For the text-containing cell, return its midpoint in [X, Y] coordinate format. 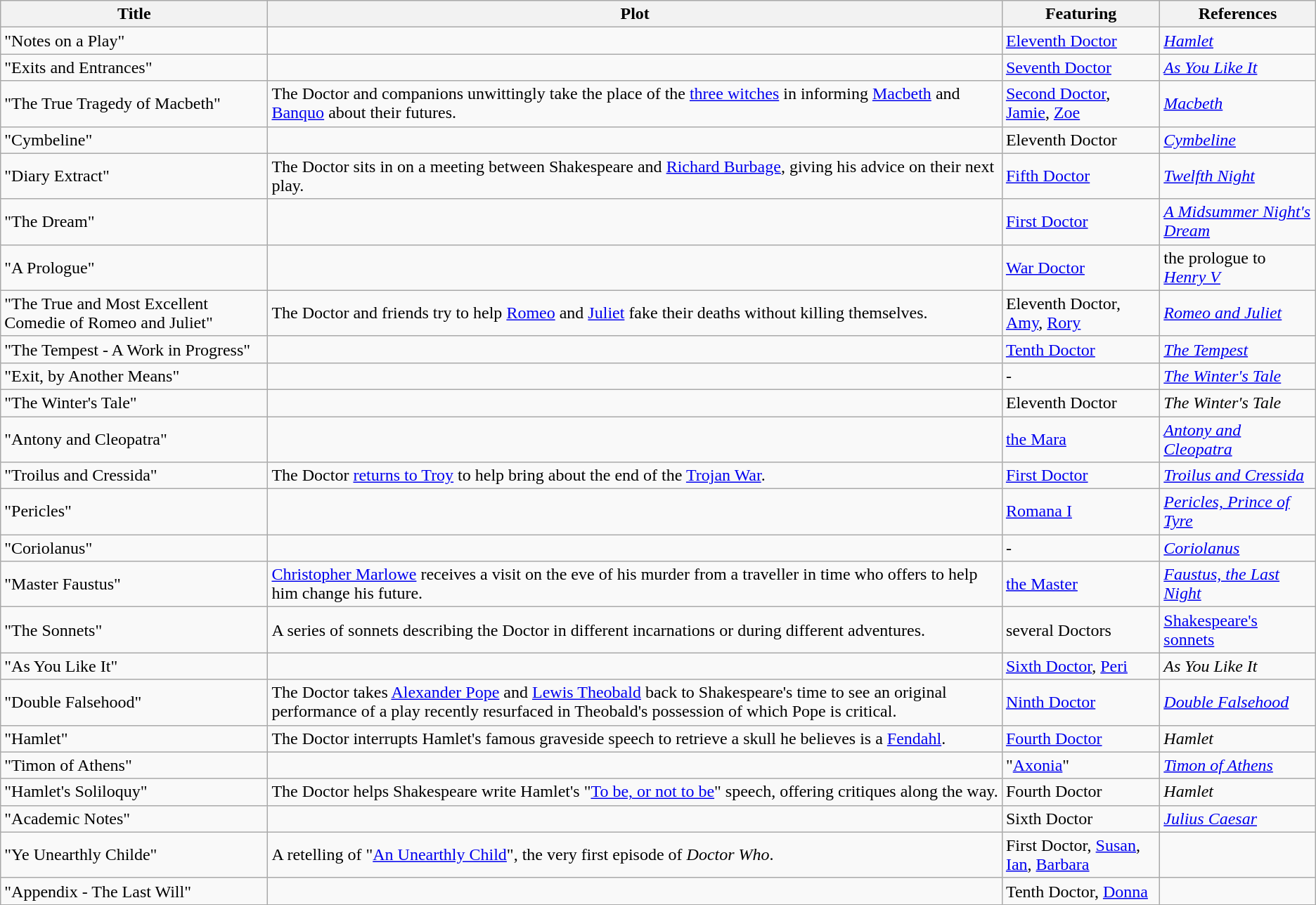
War Doctor [1080, 267]
The Doctor and companions unwittingly take the place of the three witches in informing Macbeth and Banquo about their futures. [635, 104]
"Antony and Cleopatra" [134, 438]
Timon of Athens [1237, 765]
"Notes on a Play" [134, 41]
"Ye Unearthly Childe" [134, 854]
Christopher Marlowe receives a visit on the eve of his murder from a traveller in time who offers to help him change his future. [635, 585]
The Doctor sits in on a meeting between Shakespeare and Richard Burbage, giving his advice on their next play. [635, 176]
"Exit, by Another Means" [134, 376]
Julius Caesar [1237, 819]
Fifth Doctor [1080, 176]
The Doctor and friends try to help Romeo and Juliet fake their deaths without killing themselves. [635, 313]
"Academic Notes" [134, 819]
Plot [635, 14]
The Tempest [1237, 349]
the Mara [1080, 438]
The Doctor interrupts Hamlet's famous graveside speech to retrieve a skull he believes is a Fendahl. [635, 738]
Tenth Doctor, Donna [1080, 891]
References [1237, 14]
"Pericles" [134, 512]
the Master [1080, 585]
"A Prologue" [134, 267]
the prologue to Henry V [1237, 267]
"Troilus and Cressida" [134, 476]
"The True and Most Excellent Comedie of Romeo and Juliet" [134, 313]
"The True Tragedy of Macbeth" [134, 104]
Second Doctor, Jamie, Zoe [1080, 104]
"Cymbeline" [134, 140]
Twelfth Night [1237, 176]
Cymbeline [1237, 140]
Eleventh Doctor, Amy, Rory [1080, 313]
Sixth Doctor, Peri [1080, 666]
"The Sonnets" [134, 630]
"Master Faustus" [134, 585]
Pericles, Prince of Tyre [1237, 512]
The Doctor returns to Troy to help bring about the end of the Trojan War. [635, 476]
Troilus and Cressida [1237, 476]
Romeo and Juliet [1237, 313]
Tenth Doctor [1080, 349]
"As You Like It" [134, 666]
Title [134, 14]
"Coriolanus" [134, 548]
Ninth Doctor [1080, 703]
"Hamlet" [134, 738]
Coriolanus [1237, 548]
"Timon of Athens" [134, 765]
"The Tempest - A Work in Progress" [134, 349]
Romana I [1080, 512]
Shakespeare's sonnets [1237, 630]
Double Falsehood [1237, 703]
"Exits and Entrances" [134, 67]
The Doctor helps Shakespeare write Hamlet's "To be, or not to be" speech, offering critiques along the way. [635, 792]
"The Dream" [134, 222]
"Axonia" [1080, 765]
Featuring [1080, 14]
A Midsummer Night's Dream [1237, 222]
Antony and Cleopatra [1237, 438]
Sixth Doctor [1080, 819]
A series of sonnets describing the Doctor in different incarnations or during different adventures. [635, 630]
Seventh Doctor [1080, 67]
First Doctor, Susan, Ian, Barbara [1080, 854]
"Diary Extract" [134, 176]
Faustus, the Last Night [1237, 585]
"Hamlet's Soliloquy" [134, 792]
"Double Falsehood" [134, 703]
"Appendix - The Last Will" [134, 891]
Macbeth [1237, 104]
A retelling of "An Unearthly Child", the very first episode of Doctor Who. [635, 854]
"The Winter's Tale" [134, 403]
several Doctors [1080, 630]
